Provide the [X, Y] coordinate of the cell's center where the given text is located.  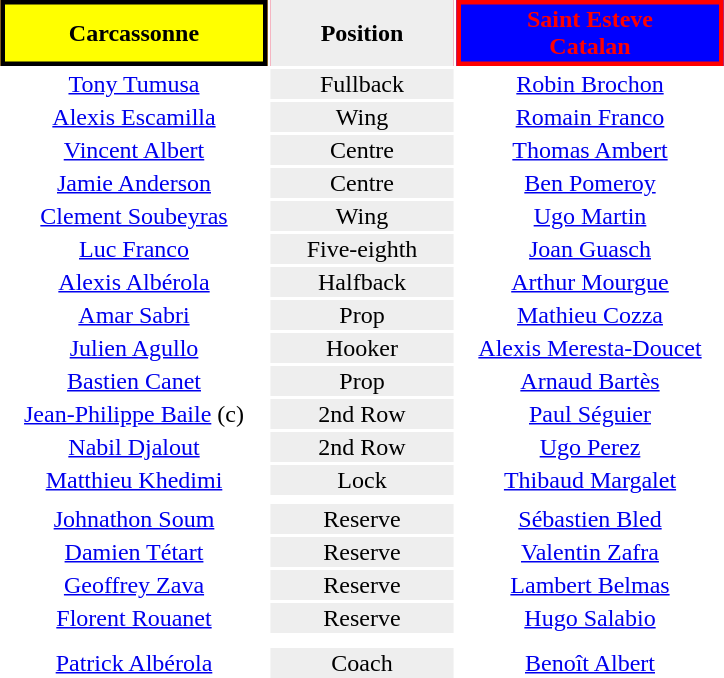
Sébastien Bled [590, 519]
Matthieu Khedimi [134, 480]
Mathieu Cozza [590, 315]
Coach [362, 663]
Hooker [362, 348]
Ugo Martin [590, 216]
Position [362, 33]
Clement Soubeyras [134, 216]
Julien Agullo [134, 348]
Ugo Perez [590, 447]
Fullback [362, 84]
Lock [362, 480]
Jean-Philippe Baile (c) [134, 414]
Alexis Albérola [134, 282]
Florent Rouanet [134, 618]
Damien Tétart [134, 552]
Jamie Anderson [134, 183]
Joan Guasch [590, 249]
Ben Pomeroy [590, 183]
Luc Franco [134, 249]
Benoît Albert [590, 663]
Thibaud Margalet [590, 480]
Hugo Salabio [590, 618]
Valentin Zafra [590, 552]
Five-eighth [362, 249]
Saint EsteveCatalan [590, 33]
Romain Franco [590, 117]
Alexis Meresta-Doucet [590, 348]
Arthur Mourgue [590, 282]
Amar Sabri [134, 315]
Nabil Djalout [134, 447]
Robin Brochon [590, 84]
Patrick Albérola [134, 663]
Vincent Albert [134, 150]
Johnathon Soum [134, 519]
Tony Tumusa [134, 84]
Carcassonne [134, 33]
Paul Séguier [590, 414]
Thomas Ambert [590, 150]
Lambert Belmas [590, 585]
Arnaud Bartès [590, 381]
Geoffrey Zava [134, 585]
Alexis Escamilla [134, 117]
Bastien Canet [134, 381]
Halfback [362, 282]
